For the text-containing cell, return its midpoint in (x, y) coordinate format. 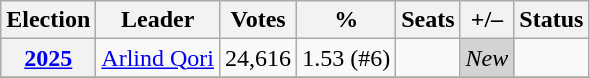
Votes (258, 20)
+/– (487, 20)
1.53 (#6) (346, 58)
Leader (158, 20)
Arlind Qori (158, 58)
New (487, 58)
Election (48, 20)
Seats (428, 20)
2025 (48, 58)
% (346, 20)
Status (552, 20)
24,616 (258, 58)
